Extract the [x, y] coordinate from the center of the cell holding the provided text.  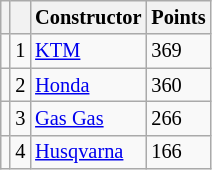
1 [20, 51]
2 [20, 85]
3 [20, 118]
369 [178, 51]
Points [178, 17]
166 [178, 152]
4 [20, 152]
KTM [88, 51]
Husqvarna [88, 152]
266 [178, 118]
Gas Gas [88, 118]
Honda [88, 85]
360 [178, 85]
Constructor [88, 17]
